For the text-containing cell, return its midpoint in (X, Y) coordinate format. 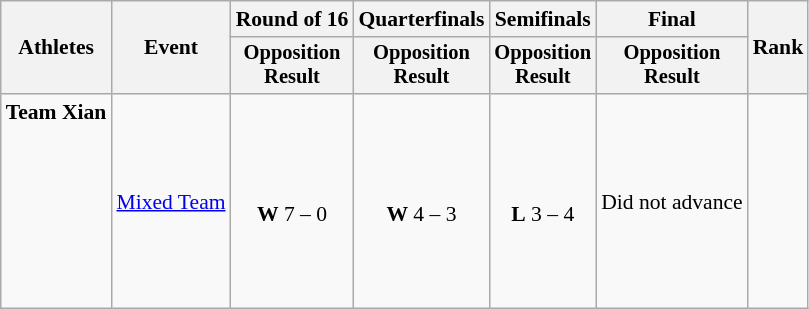
W 7 – 0 (292, 201)
L 3 – 4 (542, 201)
Event (170, 48)
Rank (778, 48)
Final (672, 19)
Athletes (56, 48)
Mixed Team (170, 201)
W 4 – 3 (421, 201)
Did not advance (672, 201)
Team Xian (56, 201)
Semifinals (542, 19)
Round of 16 (292, 19)
Quarterfinals (421, 19)
